Return [X, Y] of the center of cell containing provided text 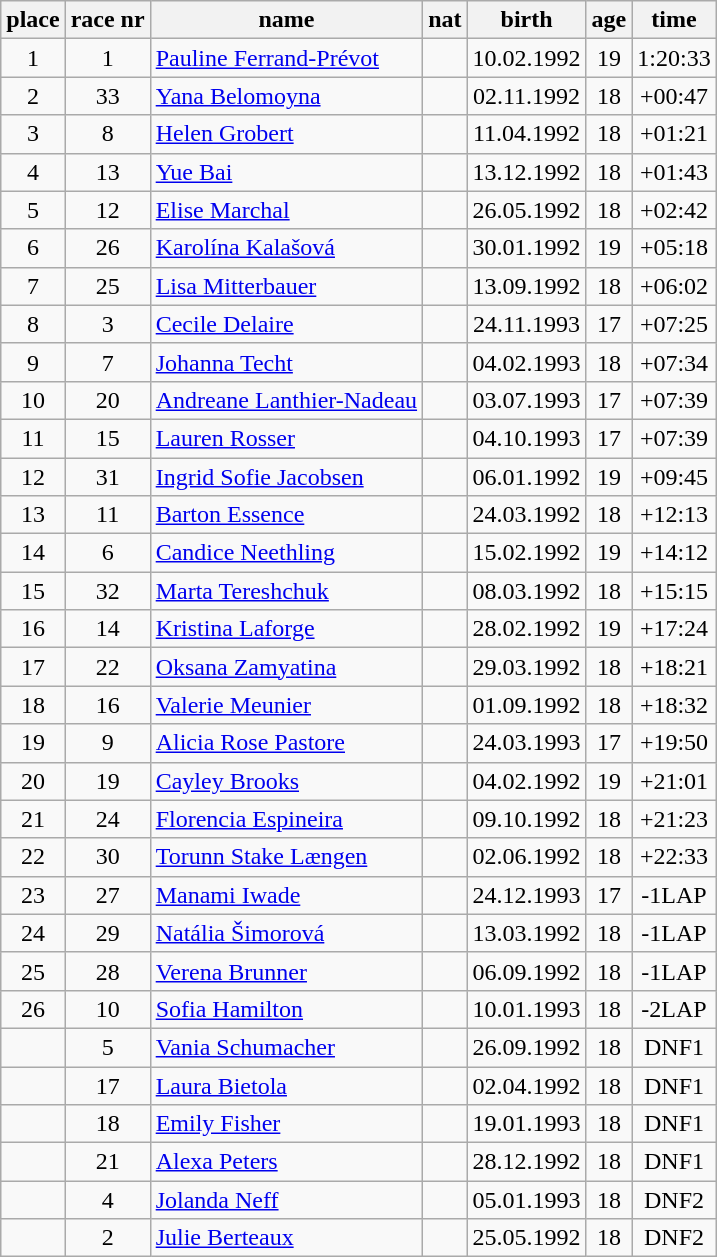
+17:24 [674, 629]
Laura Bietola [286, 1085]
Florencia Espineira [286, 819]
time [674, 20]
13.12.1992 [526, 172]
+21:01 [674, 781]
01.09.1992 [526, 705]
+05:18 [674, 248]
Marta Tereshchuk [286, 591]
Lauren Rosser [286, 438]
Torunn Stake Længen [286, 857]
24.11.1993 [526, 324]
+06:02 [674, 286]
30 [108, 857]
Yue Bai [286, 172]
13.09.1992 [526, 286]
Kristina Laforge [286, 629]
+21:23 [674, 819]
29.03.1992 [526, 667]
06.09.1992 [526, 971]
+22:33 [674, 857]
+01:43 [674, 172]
+01:21 [674, 134]
Sofia Hamilton [286, 1009]
nat [445, 20]
31 [108, 477]
Candice Neethling [286, 553]
02.06.1992 [526, 857]
Verena Brunner [286, 971]
24.03.1992 [526, 515]
Cayley Brooks [286, 781]
25.05.1992 [526, 1238]
11.04.1992 [526, 134]
+02:42 [674, 210]
Julie Berteaux [286, 1238]
33 [108, 96]
+09:45 [674, 477]
race nr [108, 20]
Barton Essence [286, 515]
04.10.1993 [526, 438]
10.02.1992 [526, 58]
Alicia Rose Pastore [286, 743]
place [33, 20]
28 [108, 971]
26.09.1992 [526, 1047]
04.02.1993 [526, 362]
Jolanda Neff [286, 1200]
-2LAP [674, 1009]
03.07.1993 [526, 400]
birth [526, 20]
Karolína Kalašová [286, 248]
Alexa Peters [286, 1162]
+19:50 [674, 743]
Johanna Techt [286, 362]
29 [108, 933]
02.11.1992 [526, 96]
24.03.1993 [526, 743]
Ingrid Sofie Jacobsen [286, 477]
26.05.1992 [526, 210]
15.02.1992 [526, 553]
Natália Šimorová [286, 933]
10.01.1993 [526, 1009]
+07:34 [674, 362]
+18:21 [674, 667]
Yana Belomoyna [286, 96]
1:20:33 [674, 58]
Valerie Meunier [286, 705]
23 [33, 895]
04.02.1992 [526, 781]
Lisa Mitterbauer [286, 286]
13.03.1992 [526, 933]
+07:25 [674, 324]
02.04.1992 [526, 1085]
08.03.1992 [526, 591]
name [286, 20]
Oksana Zamyatina [286, 667]
+14:12 [674, 553]
32 [108, 591]
28.02.1992 [526, 629]
Vania Schumacher [286, 1047]
+15:15 [674, 591]
Elise Marchal [286, 210]
Emily Fisher [286, 1124]
Helen Grobert [286, 134]
Cecile Delaire [286, 324]
Manami Iwade [286, 895]
+18:32 [674, 705]
Pauline Ferrand-Prévot [286, 58]
Andreane Lanthier-Nadeau [286, 400]
05.01.1993 [526, 1200]
age [609, 20]
30.01.1992 [526, 248]
27 [108, 895]
09.10.1992 [526, 819]
+00:47 [674, 96]
24.12.1993 [526, 895]
06.01.1992 [526, 477]
19.01.1993 [526, 1124]
28.12.1992 [526, 1162]
+12:13 [674, 515]
